Detect which cell encompasses the target text, then output its (X, Y) center coordinate. 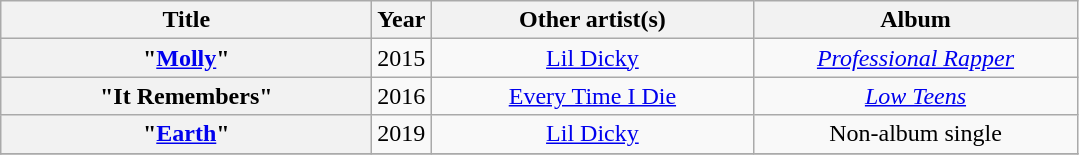
Non-album single (916, 134)
Other artist(s) (592, 20)
Title (186, 20)
Professional Rapper (916, 58)
2016 (402, 96)
Low Teens (916, 96)
2015 (402, 58)
Album (916, 20)
"Molly" (186, 58)
"It Remembers" (186, 96)
Every Time I Die (592, 96)
Year (402, 20)
"Earth" (186, 134)
2019 (402, 134)
